Return the (X, Y) coordinate for the center point of the cell that contains the specified text.  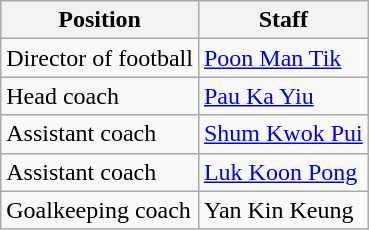
Position (100, 20)
Staff (283, 20)
Director of football (100, 58)
Shum Kwok Pui (283, 134)
Goalkeeping coach (100, 210)
Poon Man Tik (283, 58)
Head coach (100, 96)
Luk Koon Pong (283, 172)
Pau Ka Yiu (283, 96)
Yan Kin Keung (283, 210)
